Scan for the cell matching the given text and deliver its (x, y) coordinate at center. 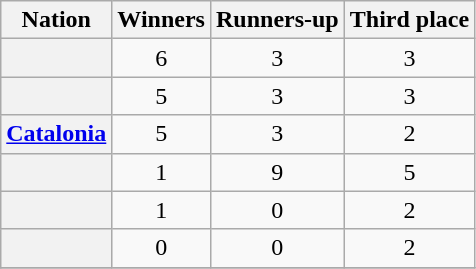
6 (162, 58)
9 (277, 172)
Nation (56, 20)
Third place (409, 20)
Winners (162, 20)
Runners-up (277, 20)
Catalonia (56, 134)
